Detect which cell encompasses the target text, then output its (x, y) center coordinate. 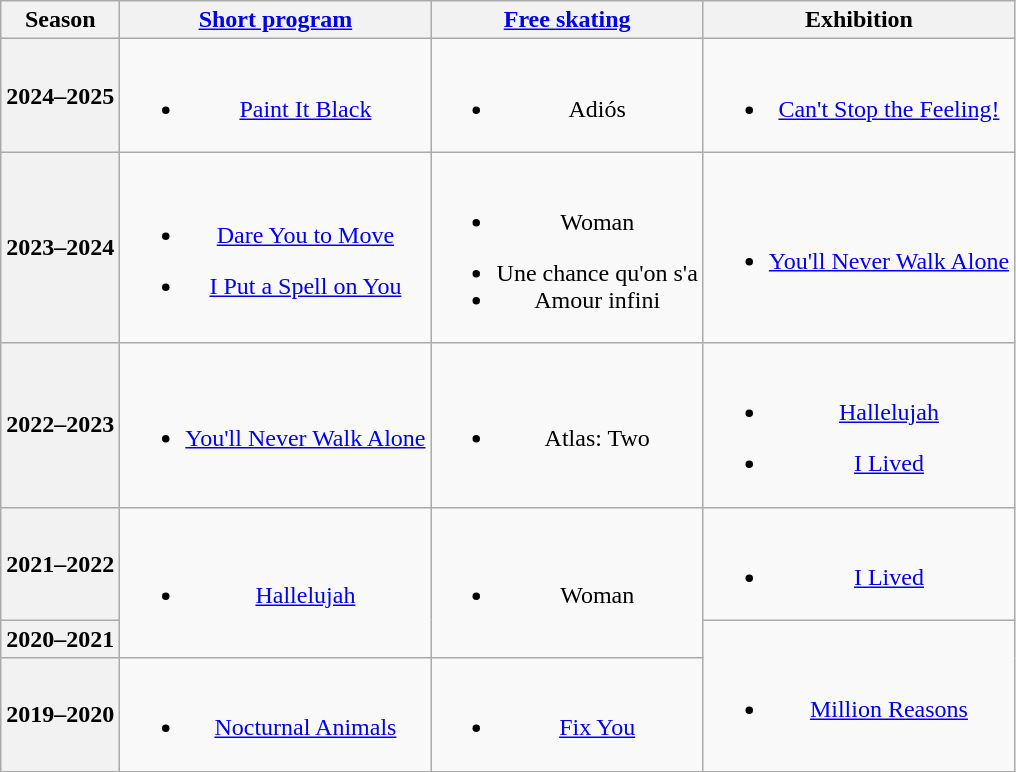
Million Reasons (858, 696)
Atlas: Two (567, 425)
Adiós (567, 96)
Hallelujah (276, 582)
Paint It Black (276, 96)
I Lived (858, 564)
Woman Une chance qu'on s'a Amour infini (567, 248)
Season (60, 20)
2020–2021 (60, 639)
Can't Stop the Feeling! (858, 96)
2021–2022 (60, 564)
2022–2023 (60, 425)
Nocturnal Animals (276, 714)
Free skating (567, 20)
Fix You (567, 714)
2023–2024 (60, 248)
2024–2025 (60, 96)
2019–2020 (60, 714)
Dare You to Move I Put a Spell on You (276, 248)
Exhibition (858, 20)
Woman (567, 582)
Short program (276, 20)
HallelujahI Lived (858, 425)
